Locate the cell with the specified text and output its (x, y) center coordinate. 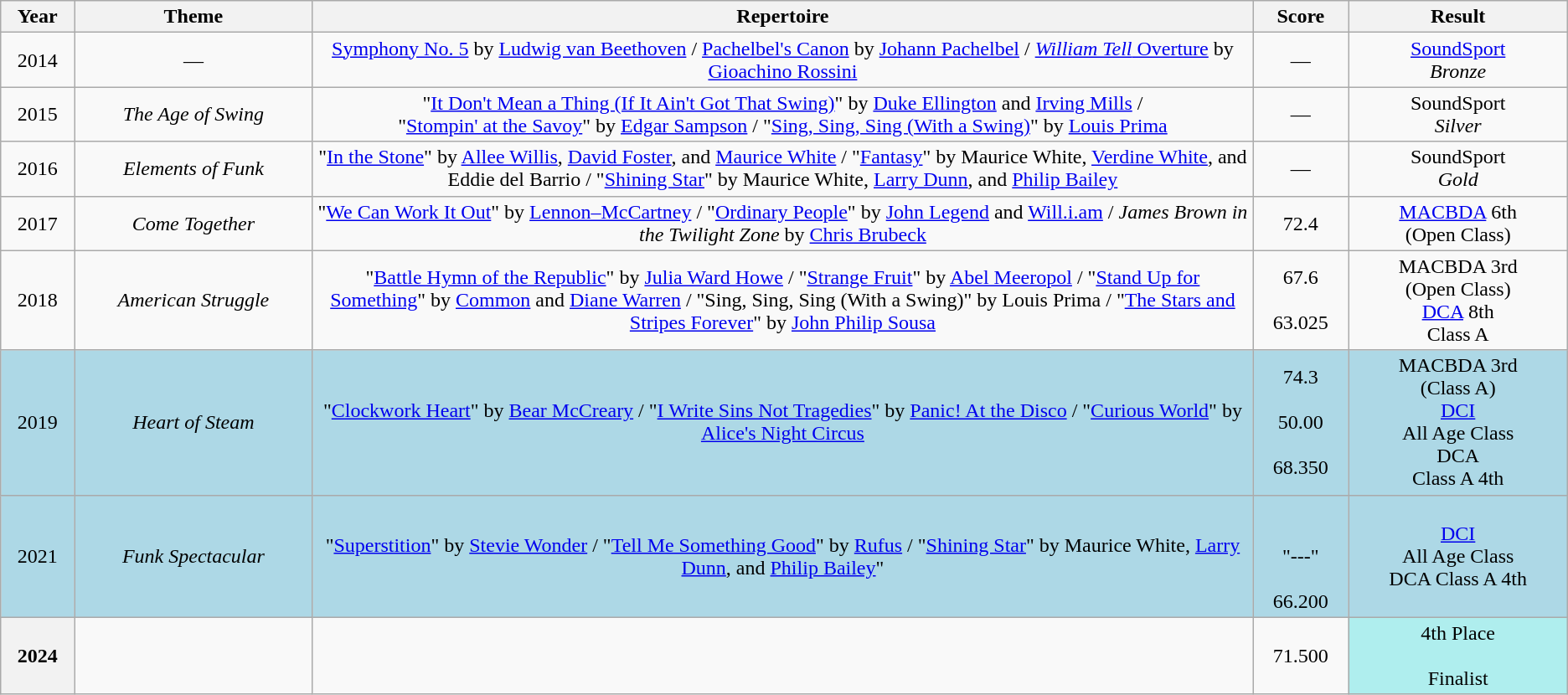
MACBDA 6th(Open Class) (1457, 223)
2018 (38, 300)
Come Together (193, 223)
Heart of Steam (193, 422)
Result (1457, 17)
2019 (38, 422)
"---"66.200 (1301, 556)
"We Can Work It Out" by Lennon–McCartney / "Ordinary People" by John Legend and Will.i.am / James Brown in the Twilight Zone by Chris Brubeck (782, 223)
2021 (38, 556)
DCIAll Age ClassDCA Class A 4th (1457, 556)
Elements of Funk (193, 169)
SoundSportSilver (1457, 114)
74.350.0068.350 (1301, 422)
2014 (38, 60)
Year (38, 17)
Repertoire (782, 17)
"Superstition" by Stevie Wonder / "Tell Me Something Good" by Rufus / "Shining Star" by Maurice White, Larry Dunn, and Philip Bailey" (782, 556)
2015 (38, 114)
67.663.025 (1301, 300)
SoundSportBronze (1457, 60)
2017 (38, 223)
SoundSportGold (1457, 169)
Score (1301, 17)
2016 (38, 169)
Symphony No. 5 by Ludwig van Beethoven / Pachelbel's Canon by Johann Pachelbel / William Tell Overture by Gioachino Rossini (782, 60)
2024 (38, 656)
Theme (193, 17)
MACBDA 3rd(Class A)DCIAll Age ClassDCAClass A 4th (1457, 422)
MACBDA 3rd(Open Class)DCA 8thClass A (1457, 300)
American Struggle (193, 300)
The Age of Swing (193, 114)
71.500 (1301, 656)
4th PlaceFinalist (1457, 656)
"Clockwork Heart" by Bear McCreary / "I Write Sins Not Tragedies" by Panic! At the Disco / "Curious World" by Alice's Night Circus (782, 422)
72.4 (1301, 223)
Funk Spectacular (193, 556)
